Extract the [x, y] coordinate from the center of the cell holding the provided text.  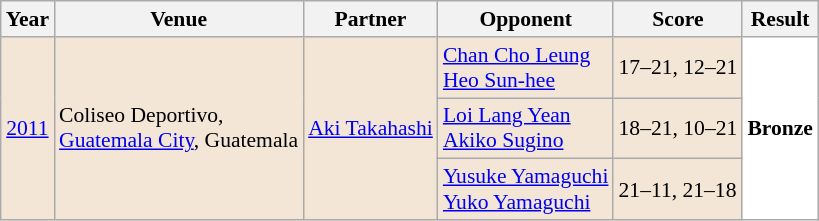
Bronze [780, 128]
21–11, 21–18 [678, 190]
Chan Cho Leung Heo Sun-hee [526, 68]
Loi Lang Yean Akiko Sugino [526, 128]
Score [678, 19]
Year [28, 19]
Venue [178, 19]
Yusuke Yamaguchi Yuko Yamaguchi [526, 190]
Opponent [526, 19]
17–21, 12–21 [678, 68]
18–21, 10–21 [678, 128]
Result [780, 19]
2011 [28, 128]
Aki Takahashi [370, 128]
Partner [370, 19]
Coliseo Deportivo,Guatemala City, Guatemala [178, 128]
